Locate the cell with the specified text and output its (x, y) center coordinate. 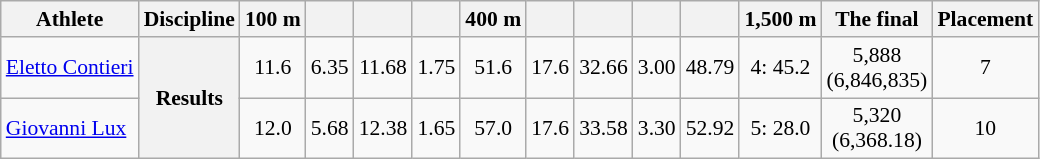
5.68 (330, 128)
1.75 (436, 68)
5,320 (6,368.18) (876, 128)
57.0 (493, 128)
12.0 (273, 128)
11.68 (384, 68)
11.6 (273, 68)
12.38 (384, 128)
51.6 (493, 68)
The final (876, 19)
Results (190, 98)
4: 45.2 (780, 68)
6.35 (330, 68)
Eletto Contieri (70, 68)
7 (985, 68)
3.00 (657, 68)
10 (985, 128)
400 m (493, 19)
48.79 (710, 68)
100 m (273, 19)
Discipline (190, 19)
Giovanni Lux (70, 128)
Placement (985, 19)
5: 28.0 (780, 128)
1.65 (436, 128)
3.30 (657, 128)
Athlete (70, 19)
1,500 m (780, 19)
32.66 (604, 68)
33.58 (604, 128)
5,888 (6,846,835) (876, 68)
52.92 (710, 128)
